Extract the (x, y) coordinate from the center of the cell holding the provided text.  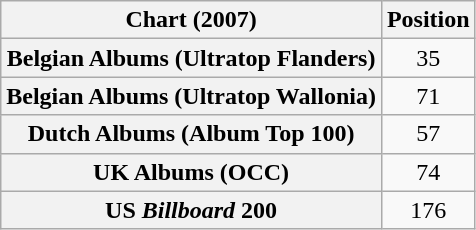
71 (428, 96)
Position (428, 20)
UK Albums (OCC) (192, 172)
176 (428, 210)
74 (428, 172)
35 (428, 58)
Belgian Albums (Ultratop Wallonia) (192, 96)
Dutch Albums (Album Top 100) (192, 134)
Belgian Albums (Ultratop Flanders) (192, 58)
US Billboard 200 (192, 210)
57 (428, 134)
Chart (2007) (192, 20)
